Identify which cell holds the provided text, then report its (X, Y) central coordinate. 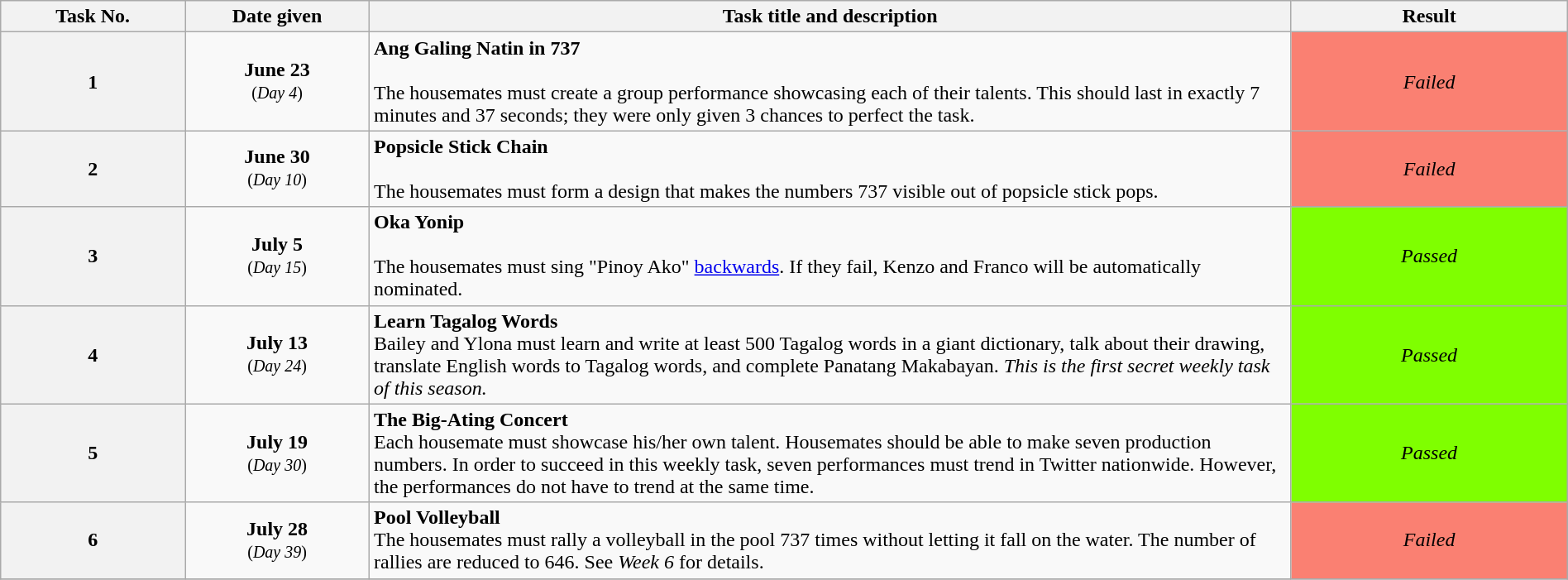
July 13 (Day 24) (278, 354)
6 (93, 540)
June 23(Day 4) (278, 81)
Result (1429, 17)
2 (93, 169)
1 (93, 81)
Oka YonipThe housemates must sing "Pinoy Ako" backwards. If they fail, Kenzo and Franco will be automatically nominated. (829, 256)
July 5 (Day 15) (278, 256)
4 (93, 354)
July 19 (Day 30) (278, 453)
Date given (278, 17)
June 30(Day 10) (278, 169)
Task No. (93, 17)
Task title and description (829, 17)
July 28 (Day 39) (278, 540)
Popsicle Stick Chain The housemates must form a design that makes the numbers 737 visible out of popsicle stick pops. (829, 169)
3 (93, 256)
5 (93, 453)
